Locate the cell with the specified text and output its (X, Y) center coordinate. 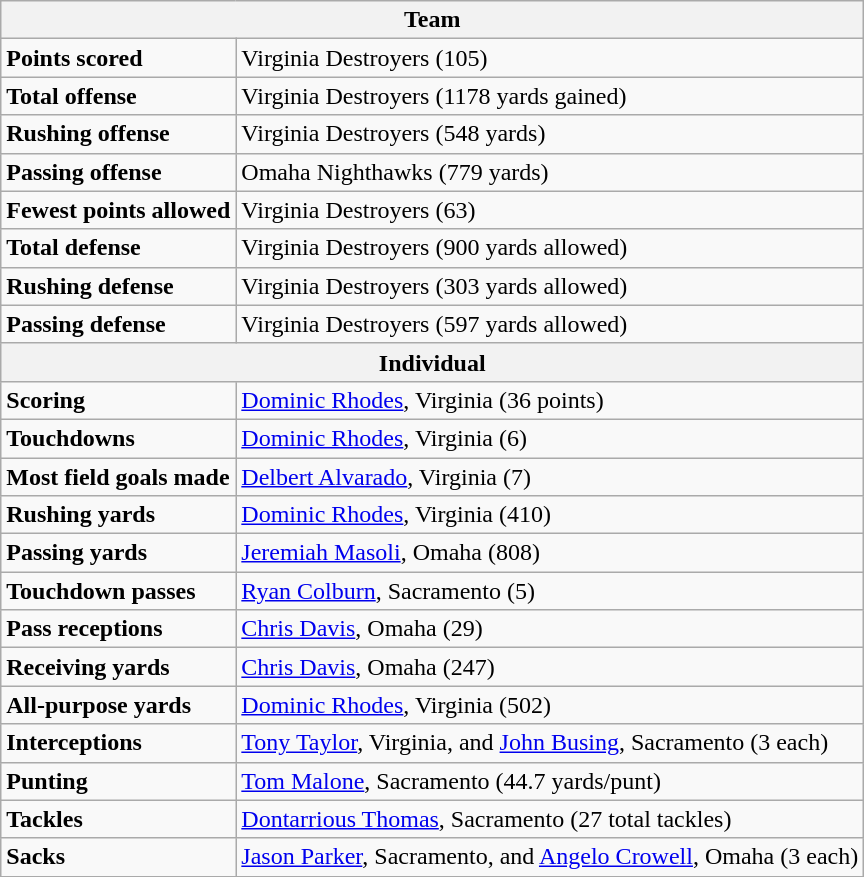
Delbert Alvarado, Virginia (7) (550, 477)
Passing yards (118, 553)
Interceptions (118, 743)
Virginia Destroyers (548 yards) (550, 134)
Points scored (118, 58)
Ryan Colburn, Sacramento (5) (550, 591)
Punting (118, 781)
Pass receptions (118, 629)
Jeremiah Masoli, Omaha (808) (550, 553)
Chris Davis, Omaha (29) (550, 629)
Rushing defense (118, 286)
Scoring (118, 400)
Sacks (118, 857)
Tom Malone, Sacramento (44.7 yards/punt) (550, 781)
Jason Parker, Sacramento, and Angelo Crowell, Omaha (3 each) (550, 857)
Virginia Destroyers (63) (550, 210)
Dominic Rhodes, Virginia (36 points) (550, 400)
Virginia Destroyers (105) (550, 58)
Total defense (118, 248)
Most field goals made (118, 477)
Team (432, 20)
Fewest points allowed (118, 210)
Dominic Rhodes, Virginia (410) (550, 515)
Total offense (118, 96)
Receiving yards (118, 667)
Virginia Destroyers (597 yards allowed) (550, 324)
Rushing yards (118, 515)
Dontarrious Thomas, Sacramento (27 total tackles) (550, 819)
Passing defense (118, 324)
All-purpose yards (118, 705)
Touchdown passes (118, 591)
Individual (432, 362)
Touchdowns (118, 438)
Chris Davis, Omaha (247) (550, 667)
Tackles (118, 819)
Passing offense (118, 172)
Virginia Destroyers (303 yards allowed) (550, 286)
Omaha Nighthawks (779 yards) (550, 172)
Rushing offense (118, 134)
Dominic Rhodes, Virginia (502) (550, 705)
Virginia Destroyers (900 yards allowed) (550, 248)
Dominic Rhodes, Virginia (6) (550, 438)
Tony Taylor, Virginia, and John Busing, Sacramento (3 each) (550, 743)
Virginia Destroyers (1178 yards gained) (550, 96)
